Pinpoint the cell where the given text exists, returning its [x, y] midpoint coordinate. 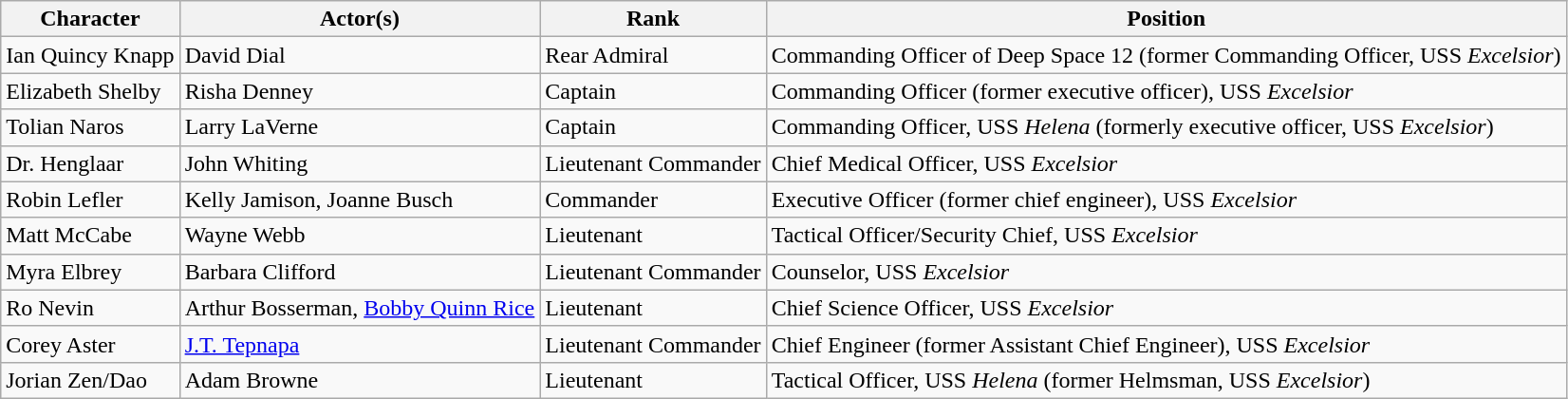
Corey Aster [90, 344]
Chief Medical Officer, USS Excelsior [1166, 163]
Dr. Henglaar [90, 163]
Rear Admiral [653, 55]
John Whiting [360, 163]
Chief Engineer (former Assistant Chief Engineer), USS Excelsior [1166, 344]
Myra Elbrey [90, 272]
Commanding Officer (former executive officer), USS Excelsior [1166, 91]
Barbara Clifford [360, 272]
Jorian Zen/Dao [90, 380]
Commander [653, 199]
Actor(s) [360, 19]
Character [90, 19]
Ro Nevin [90, 308]
Position [1166, 19]
Commanding Officer of Deep Space 12 (former Commanding Officer, USS Excelsior) [1166, 55]
Rank [653, 19]
Matt McCabe [90, 236]
J.T. Tepnapa [360, 344]
Counselor, USS Excelsior [1166, 272]
Tactical Officer, USS Helena (former Helmsman, USS Excelsior) [1166, 380]
David Dial [360, 55]
Commanding Officer, USS Helena (formerly executive officer, USS Excelsior) [1166, 127]
Risha Denney [360, 91]
Ian Quincy Knapp [90, 55]
Kelly Jamison, Joanne Busch [360, 199]
Wayne Webb [360, 236]
Larry LaVerne [360, 127]
Arthur Bosserman, Bobby Quinn Rice [360, 308]
Tactical Officer/Security Chief, USS Excelsior [1166, 236]
Adam Browne [360, 380]
Chief Science Officer, USS Excelsior [1166, 308]
Elizabeth Shelby [90, 91]
Robin Lefler [90, 199]
Tolian Naros [90, 127]
Executive Officer (former chief engineer), USS Excelsior [1166, 199]
